Extract the [X, Y] coordinate from the center of the cell holding the provided text.  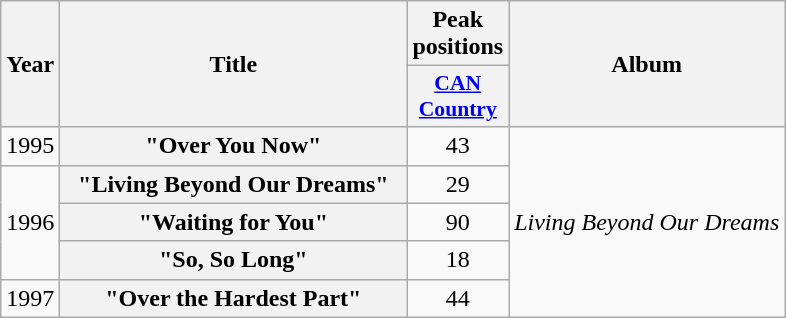
Title [234, 64]
1996 [30, 222]
"So, So Long" [234, 260]
"Waiting for You" [234, 222]
Year [30, 64]
Album [647, 64]
"Over You Now" [234, 146]
43 [458, 146]
"Living Beyond Our Dreams" [234, 184]
18 [458, 260]
"Over the Hardest Part" [234, 298]
CAN Country [458, 96]
Peak positions [458, 34]
44 [458, 298]
90 [458, 222]
1995 [30, 146]
Living Beyond Our Dreams [647, 222]
29 [458, 184]
1997 [30, 298]
